Extract the (x, y) coordinate from the center of the cell holding the provided text.  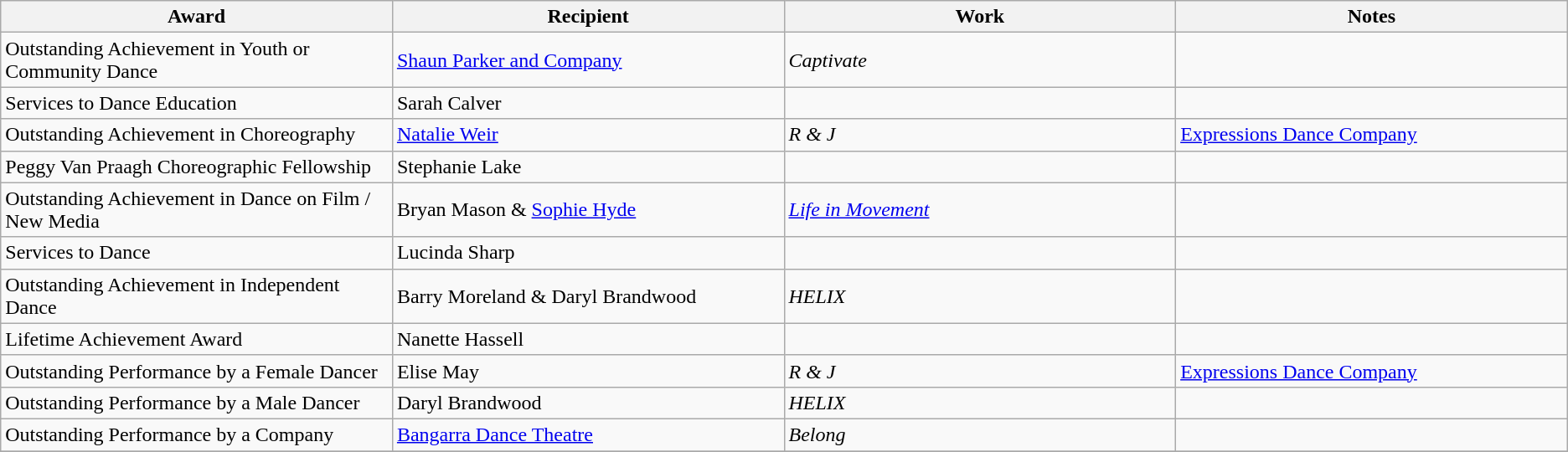
Outstanding Achievement in Youth or Community Dance (197, 60)
Recipient (588, 17)
Outstanding Achievement in Choreography (197, 135)
Award (197, 17)
Outstanding Performance by a Female Dancer (197, 371)
Natalie Weir (588, 135)
Notes (1372, 17)
Barry Moreland & Daryl Brandwood (588, 296)
Life in Movement (980, 209)
Services to Dance (197, 253)
Work (980, 17)
Outstanding Performance by a Company (197, 434)
Shaun Parker and Company (588, 60)
Peggy Van Praagh Choreographic Fellowship (197, 167)
Outstanding Achievement in Independent Dance (197, 296)
Daryl Brandwood (588, 403)
Stephanie Lake (588, 167)
Services to Dance Education (197, 103)
Sarah Calver (588, 103)
Nanette Hassell (588, 339)
Elise May (588, 371)
Lucinda Sharp (588, 253)
Outstanding Achievement in Dance on Film / New Media (197, 209)
Belong (980, 434)
Lifetime Achievement Award (197, 339)
Bangarra Dance Theatre (588, 434)
Captivate (980, 60)
Outstanding Performance by a Male Dancer (197, 403)
Bryan Mason & Sophie Hyde (588, 209)
